For the text-containing cell, return its midpoint in (x, y) coordinate format. 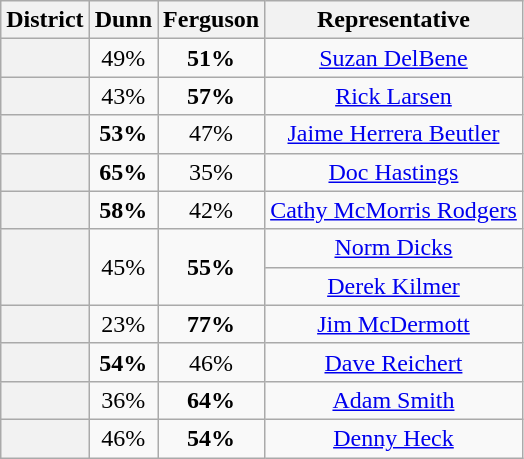
Ferguson (212, 20)
Rick Larsen (394, 96)
Cathy McMorris Rodgers (394, 210)
District (45, 20)
Doc Hastings (394, 172)
Denny Heck (394, 438)
Jaime Herrera Beutler (394, 134)
Jim McDermott (394, 324)
42% (212, 210)
35% (212, 172)
47% (212, 134)
45% (123, 267)
58% (123, 210)
55% (212, 267)
51% (212, 58)
Representative (394, 20)
Dave Reichert (394, 362)
64% (212, 400)
Suzan DelBene (394, 58)
Dunn (123, 20)
57% (212, 96)
49% (123, 58)
Derek Kilmer (394, 286)
36% (123, 400)
53% (123, 134)
Norm Dicks (394, 248)
23% (123, 324)
65% (123, 172)
Adam Smith (394, 400)
43% (123, 96)
77% (212, 324)
